Pinpoint the cell where the given text exists, returning its [x, y] midpoint coordinate. 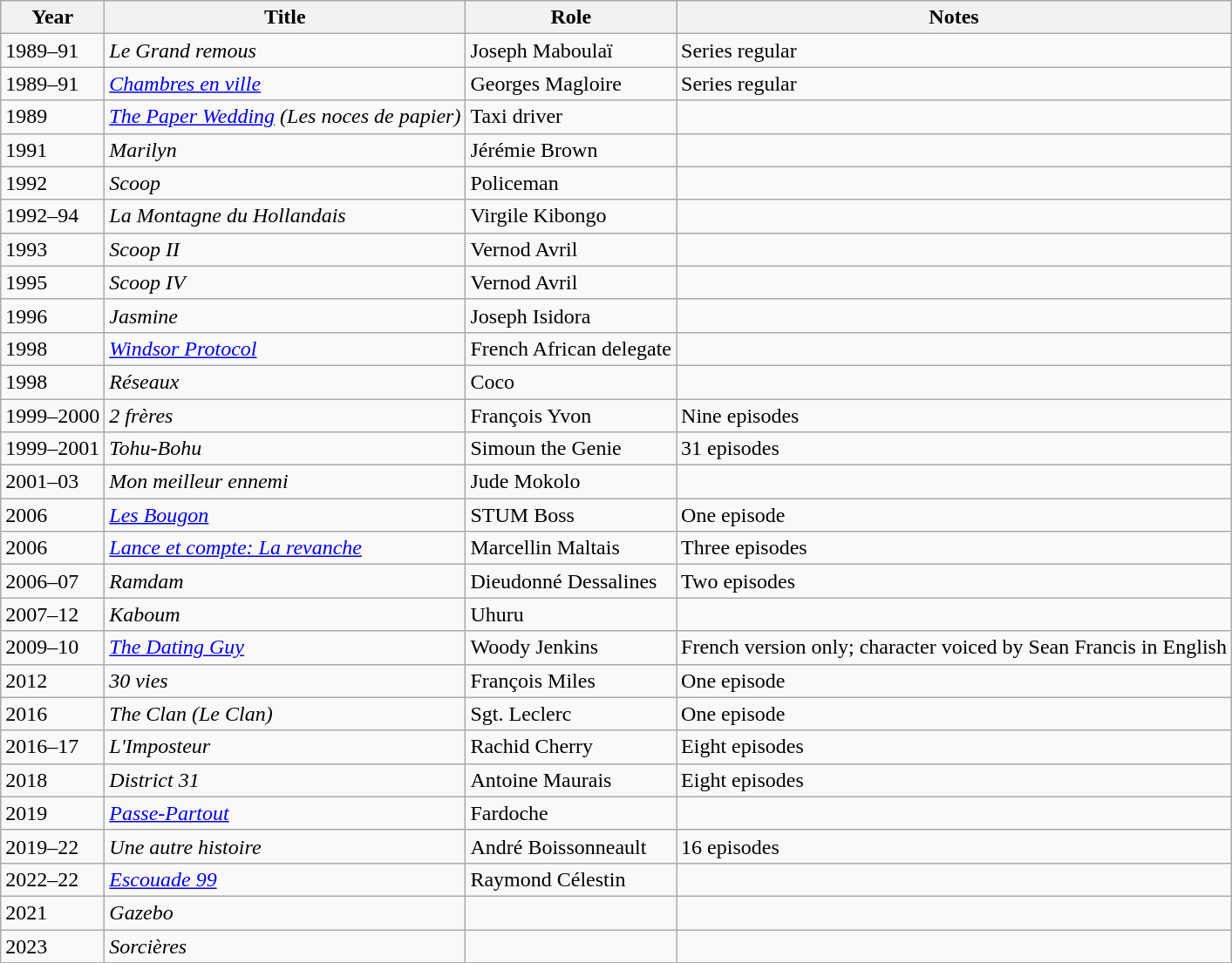
Jude Mokolo [571, 482]
Virgile Kibongo [571, 216]
Une autre histoire [285, 846]
Gazebo [285, 912]
1991 [52, 150]
Rachid Cherry [571, 747]
1993 [52, 249]
1999–2001 [52, 449]
1999–2000 [52, 416]
Year [52, 17]
Raymond Célestin [571, 879]
Joseph Isidora [571, 315]
Les Bougon [285, 515]
2022–22 [52, 879]
Role [571, 17]
Scoop [285, 183]
District 31 [285, 780]
2012 [52, 681]
Taxi driver [571, 117]
31 episodes [954, 449]
Jérémie Brown [571, 150]
STUM Boss [571, 515]
Joseph Maboulaï [571, 51]
2019 [52, 813]
Three episodes [954, 548]
2007–12 [52, 614]
François Miles [571, 681]
2021 [52, 912]
Sgt. Leclerc [571, 714]
2018 [52, 780]
Mon meilleur ennemi [285, 482]
2006–07 [52, 581]
The Dating Guy [285, 648]
La Montagne du Hollandais [285, 216]
Fardoche [571, 813]
Georges Magloire [571, 84]
1992 [52, 183]
French African delegate [571, 349]
Windsor Protocol [285, 349]
Title [285, 17]
The Clan (Le Clan) [285, 714]
Coco [571, 382]
1995 [52, 282]
Chambres en ville [285, 84]
Scoop II [285, 249]
L'Imposteur [285, 747]
2019–22 [52, 846]
30 vies [285, 681]
Tohu-Bohu [285, 449]
French version only; character voiced by Sean Francis in English [954, 648]
Nine episodes [954, 416]
Lance et compte: La revanche [285, 548]
Simoun the Genie [571, 449]
Two episodes [954, 581]
2016–17 [52, 747]
Sorcières [285, 946]
Réseaux [285, 382]
2 frères [285, 416]
Escouade 99 [285, 879]
Le Grand remous [285, 51]
2023 [52, 946]
Scoop IV [285, 282]
Dieudonné Dessalines [571, 581]
2009–10 [52, 648]
2016 [52, 714]
16 episodes [954, 846]
Ramdam [285, 581]
1996 [52, 315]
Notes [954, 17]
1989 [52, 117]
André Boissonneault [571, 846]
Woody Jenkins [571, 648]
Policeman [571, 183]
Kaboum [285, 614]
Antoine Maurais [571, 780]
Uhuru [571, 614]
1992–94 [52, 216]
The Paper Wedding (Les noces de papier) [285, 117]
Marilyn [285, 150]
François Yvon [571, 416]
Marcellin Maltais [571, 548]
Jasmine [285, 315]
Passe-Partout [285, 813]
2001–03 [52, 482]
